Scan for the cell matching the given text and deliver its (x, y) coordinate at center. 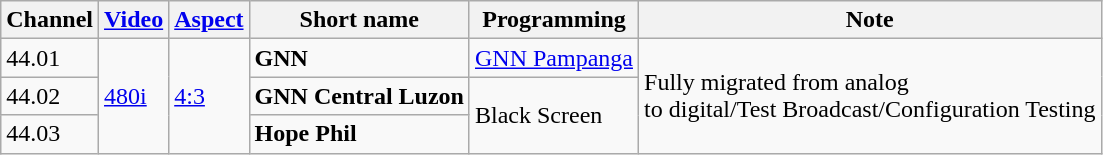
Hope Phil (359, 134)
44.01 (50, 58)
GNN Central Luzon (359, 96)
4:3 (209, 96)
44.03 (50, 134)
Note (870, 20)
GNN Pampanga (554, 58)
44.02 (50, 96)
480i (134, 96)
Video (134, 20)
GNN (359, 58)
Fully migrated from analog to digital/Test Broadcast/Configuration Testing (870, 96)
Black Screen (554, 115)
Aspect (209, 20)
Short name (359, 20)
Channel (50, 20)
Programming (554, 20)
